Detect which cell encompasses the target text, then output its [x, y] center coordinate. 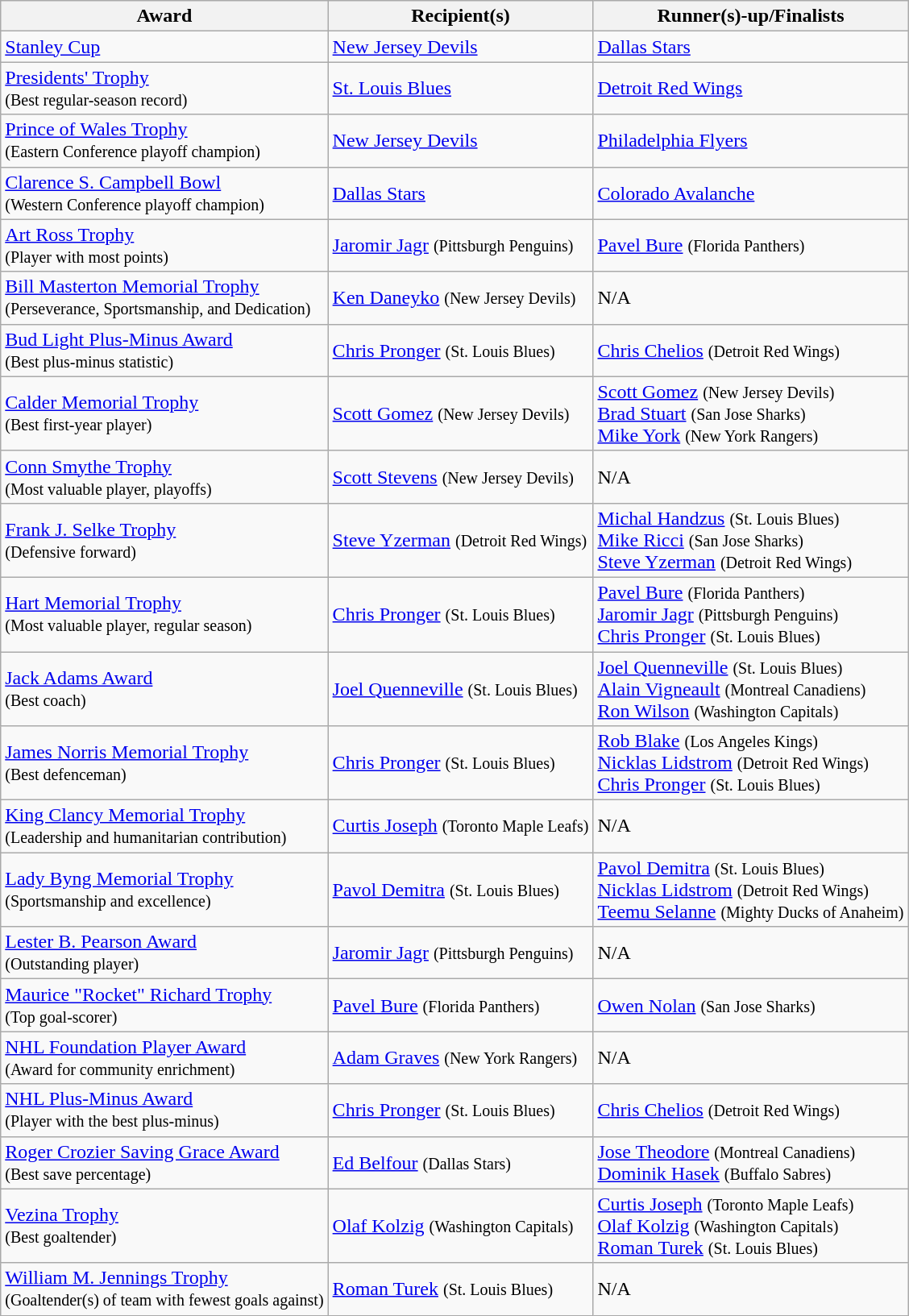
Clarence S. Campbell Bowl(Western Conference playoff champion) [164, 193]
Steve Yzerman (Detroit Red Wings) [461, 540]
NHL Plus-Minus Award(Player with the best plus-minus) [164, 1111]
Stanley Cup [164, 47]
Ed Belfour (Dallas Stars) [461, 1162]
William M. Jennings Trophy(Goaltender(s) of team with fewest goals against) [164, 1289]
Runner(s)-up/Finalists [751, 16]
Curtis Joseph (Toronto Maple Leafs) [461, 827]
Rob Blake (Los Angeles Kings)Nicklas Lidstrom (Detroit Red Wings)Chris Pronger (St. Louis Blues) [751, 763]
Ken Daneyko (New Jersey Devils) [461, 298]
Scott Stevens (New Jersey Devils) [461, 477]
Bill Masterton Memorial Trophy(Perseverance, Sportsmanship, and Dedication) [164, 298]
Art Ross Trophy(Player with most points) [164, 245]
Bud Light Plus-Minus Award(Best plus-minus statistic) [164, 350]
Conn Smythe Trophy(Most valuable player, playoffs) [164, 477]
King Clancy Memorial Trophy(Leadership and humanitarian contribution) [164, 827]
Presidents' Trophy(Best regular-season record) [164, 89]
Roman Turek (St. Louis Blues) [461, 1289]
Joel Quenneville (St. Louis Blues) [461, 688]
Lady Byng Memorial Trophy(Sportsmanship and excellence) [164, 890]
Hart Memorial Trophy(Most valuable player, regular season) [164, 614]
Prince of Wales Trophy(Eastern Conference playoff champion) [164, 140]
Pavol Demitra (St. Louis Blues)Nicklas Lidstrom (Detroit Red Wings)Teemu Selanne (Mighty Ducks of Anaheim) [751, 890]
Scott Gomez (New Jersey Devils) [461, 413]
St. Louis Blues [461, 89]
Olaf Kolzig (Washington Capitals) [461, 1226]
Pavel Bure (Florida Panthers)Jaromir Jagr (Pittsburgh Penguins)Chris Pronger (St. Louis Blues) [751, 614]
Colorado Avalanche [751, 193]
Curtis Joseph (Toronto Maple Leafs)Olaf Kolzig (Washington Capitals)Roman Turek (St. Louis Blues) [751, 1226]
Vezina Trophy(Best goaltender) [164, 1226]
NHL Foundation Player Award(Award for community enrichment) [164, 1057]
Roger Crozier Saving Grace Award(Best save percentage) [164, 1162]
Adam Graves (New York Rangers) [461, 1057]
Recipient(s) [461, 16]
Owen Nolan (San Jose Sharks) [751, 1006]
Frank J. Selke Trophy(Defensive forward) [164, 540]
Detroit Red Wings [751, 89]
Michal Handzus (St. Louis Blues)Mike Ricci (San Jose Sharks)Steve Yzerman (Detroit Red Wings) [751, 540]
James Norris Memorial Trophy(Best defenceman) [164, 763]
Jose Theodore (Montreal Canadiens)Dominik Hasek (Buffalo Sabres) [751, 1162]
Jack Adams Award(Best coach) [164, 688]
Award [164, 16]
Maurice "Rocket" Richard Trophy(Top goal-scorer) [164, 1006]
Pavol Demitra (St. Louis Blues) [461, 890]
Calder Memorial Trophy(Best first-year player) [164, 413]
Joel Quenneville (St. Louis Blues)Alain Vigneault (Montreal Canadiens)Ron Wilson (Washington Capitals) [751, 688]
Lester B. Pearson Award(Outstanding player) [164, 953]
Scott Gomez (New Jersey Devils)Brad Stuart (San Jose Sharks)Mike York (New York Rangers) [751, 413]
Philadelphia Flyers [751, 140]
